Return the [x, y] coordinate for the center point of the cell that contains the specified text.  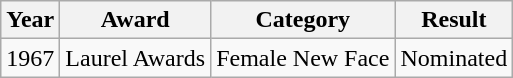
Category [303, 20]
Result [454, 20]
1967 [30, 58]
Nominated [454, 58]
Laurel Awards [136, 58]
Year [30, 20]
Award [136, 20]
Female New Face [303, 58]
